For the text-containing cell, return its midpoint in [X, Y] coordinate format. 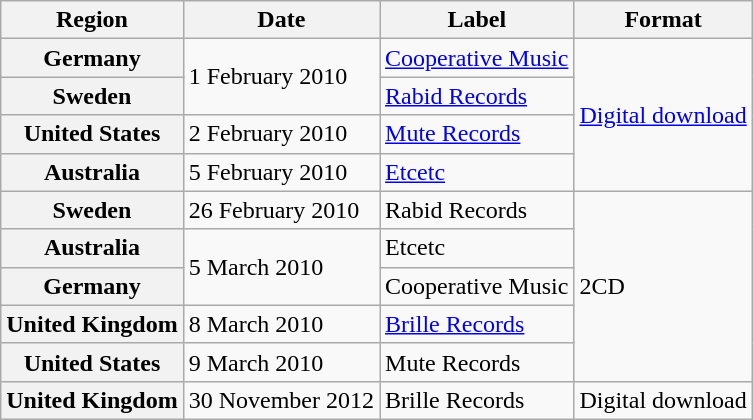
Format [663, 20]
5 March 2010 [281, 267]
2CD [663, 286]
5 February 2010 [281, 172]
26 February 2010 [281, 210]
Date [281, 20]
1 February 2010 [281, 77]
30 November 2012 [281, 400]
Region [92, 20]
8 March 2010 [281, 324]
Label [477, 20]
9 March 2010 [281, 362]
2 February 2010 [281, 134]
